Scan for the cell matching the given text and deliver its (x, y) coordinate at center. 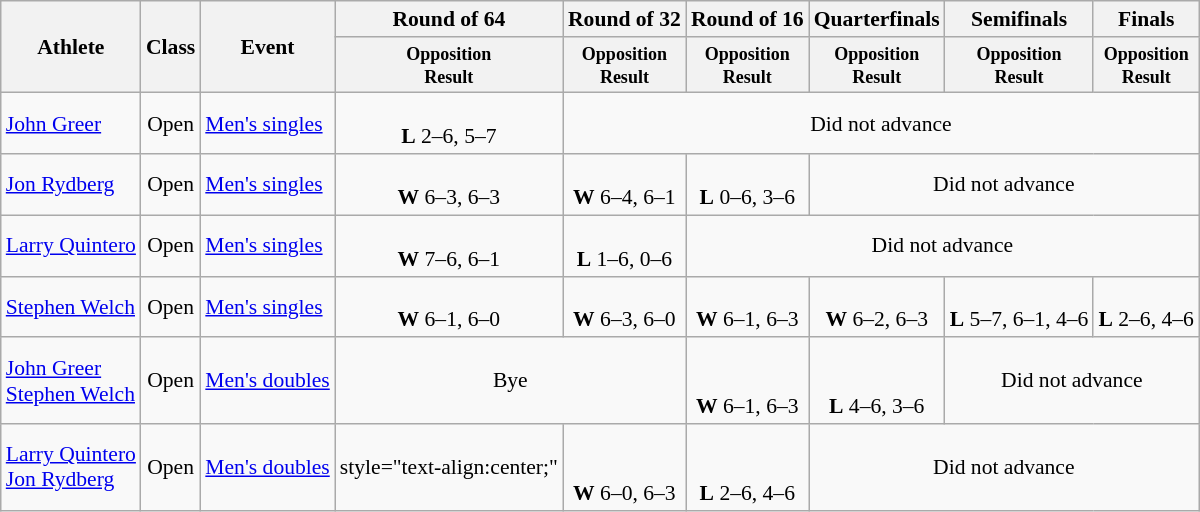
Jon Rydberg (71, 184)
Round of 16 (748, 19)
Event (268, 47)
L 2–6, 5–7 (449, 124)
Finals (1146, 19)
John Greer Stephen Welch (71, 382)
L 5–7, 6–1, 4–6 (1020, 306)
Round of 32 (624, 19)
Round of 64 (449, 19)
W 6–0, 6–3 (624, 468)
W 6–2, 6–3 (877, 306)
Quarterfinals (877, 19)
W 6–4, 6–1 (624, 184)
Larry Quintero Jon Rydberg (71, 468)
Class (170, 47)
L 0–6, 3–6 (748, 184)
John Greer (71, 124)
L 4–6, 3–6 (877, 382)
W 6–3, 6–3 (449, 184)
L 1–6, 0–6 (624, 246)
Stephen Welch (71, 306)
Bye (510, 382)
style="text-align:center;" (449, 468)
W 6–3, 6–0 (624, 306)
Larry Quintero (71, 246)
Athlete (71, 47)
W 7–6, 6–1 (449, 246)
W 6–1, 6–0 (449, 306)
Semifinals (1020, 19)
